Return (x, y) of the center of cell containing provided text 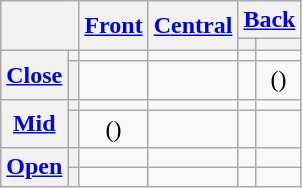
Close (34, 74)
Mid (34, 124)
Open (34, 167)
Back (270, 20)
Central (193, 26)
Front (114, 26)
